Capture the cell that displays the provided text and extract its [X, Y] central coordinate. 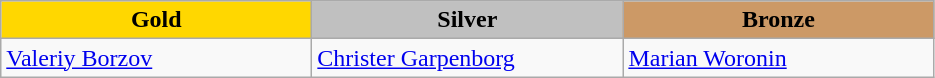
Gold [156, 20]
Silver [468, 20]
Marian Woronin [778, 58]
Christer Garpenborg [468, 58]
Valeriy Borzov [156, 58]
Bronze [778, 20]
